Locate the cell with the specified text and output its (X, Y) center coordinate. 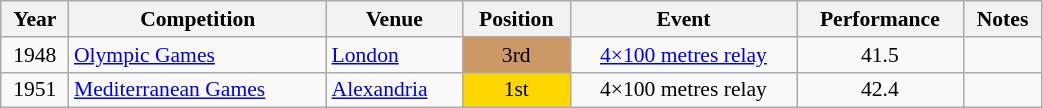
Notes (1002, 19)
Mediterranean Games (198, 90)
1st (516, 90)
Position (516, 19)
Event (683, 19)
London (395, 55)
3rd (516, 55)
41.5 (880, 55)
Performance (880, 19)
42.4 (880, 90)
Venue (395, 19)
Year (35, 19)
Competition (198, 19)
1951 (35, 90)
Olympic Games (198, 55)
Alexandria (395, 90)
1948 (35, 55)
